Scan for the cell matching the given text and deliver its [X, Y] coordinate at center. 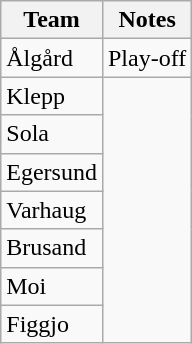
Varhaug [52, 210]
Brusand [52, 248]
Klepp [52, 96]
Figgjo [52, 324]
Play-off [146, 58]
Moi [52, 286]
Egersund [52, 172]
Ålgård [52, 58]
Sola [52, 134]
Team [52, 20]
Notes [146, 20]
